Extract the [x, y] coordinate from the center of the cell holding the provided text.  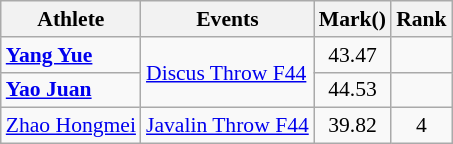
Events [228, 19]
44.53 [352, 90]
Javalin Throw F44 [228, 126]
Zhao Hongmei [71, 126]
Athlete [71, 19]
4 [422, 126]
39.82 [352, 126]
Rank [422, 19]
Yang Yue [71, 55]
Mark() [352, 19]
Discus Throw F44 [228, 72]
Yao Juan [71, 90]
43.47 [352, 55]
